Locate the cell with the specified text and output its (x, y) center coordinate. 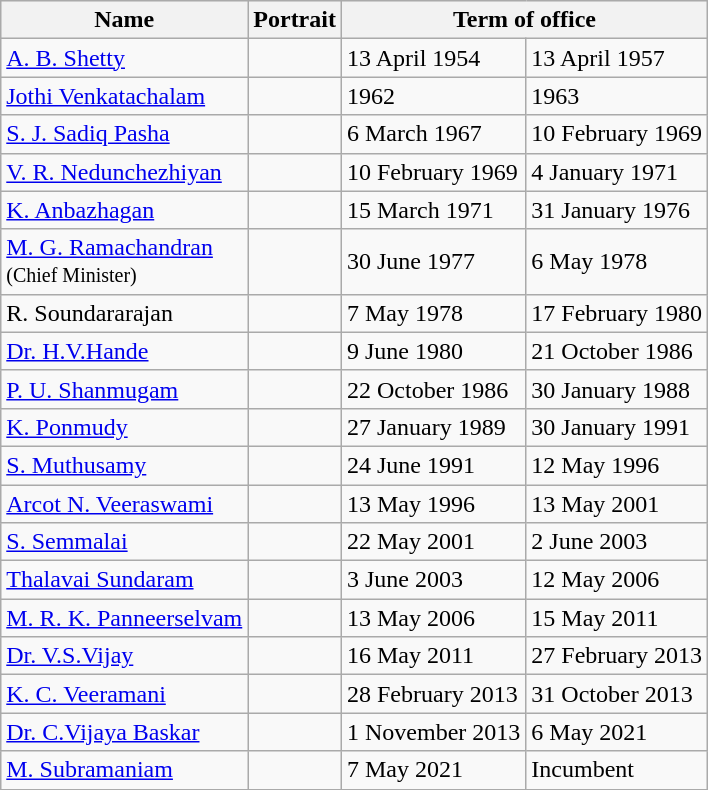
1962 (433, 96)
7 May 1978 (433, 313)
15 March 1971 (433, 210)
4 January 1971 (617, 172)
21 October 1986 (617, 351)
1963 (617, 96)
31 October 2013 (617, 694)
K. Anbazhagan (124, 210)
Dr. C.Vijaya Baskar (124, 732)
A. B. Shetty (124, 58)
7 May 2021 (433, 770)
M. R. K. Panneerselvam (124, 618)
17 February 1980 (617, 313)
6 May 2021 (617, 732)
2 June 2003 (617, 542)
Term of office (524, 20)
S. Muthusamy (124, 465)
S. J. Sadiq Pasha (124, 134)
27 February 2013 (617, 656)
Dr. H.V.Hande (124, 351)
6 May 1978 (617, 262)
13 May 2006 (433, 618)
13 May 1996 (433, 503)
K. Ponmudy (124, 427)
Incumbent (617, 770)
M. Subramaniam (124, 770)
R. Soundararajan (124, 313)
Portrait (295, 20)
V. R. Nedunchezhiyan (124, 172)
1 November 2013 (433, 732)
Thalavai Sundaram (124, 580)
22 October 1986 (433, 389)
M. G. Ramachandran(Chief Minister) (124, 262)
13 April 1954 (433, 58)
12 May 2006 (617, 580)
K. C. Veeramani (124, 694)
9 June 1980 (433, 351)
Dr. V.S.Vijay (124, 656)
13 April 1957 (617, 58)
28 February 2013 (433, 694)
31 January 1976 (617, 210)
16 May 2011 (433, 656)
P. U. Shanmugam (124, 389)
30 January 1988 (617, 389)
22 May 2001 (433, 542)
27 January 1989 (433, 427)
24 June 1991 (433, 465)
Name (124, 20)
15 May 2011 (617, 618)
30 January 1991 (617, 427)
6 March 1967 (433, 134)
3 June 2003 (433, 580)
Jothi Venkatachalam (124, 96)
12 May 1996 (617, 465)
30 June 1977 (433, 262)
S. Semmalai (124, 542)
13 May 2001 (617, 503)
Arcot N. Veeraswami (124, 503)
